Find where the given text appears and provide that cell's center as [X, Y] coordinate. 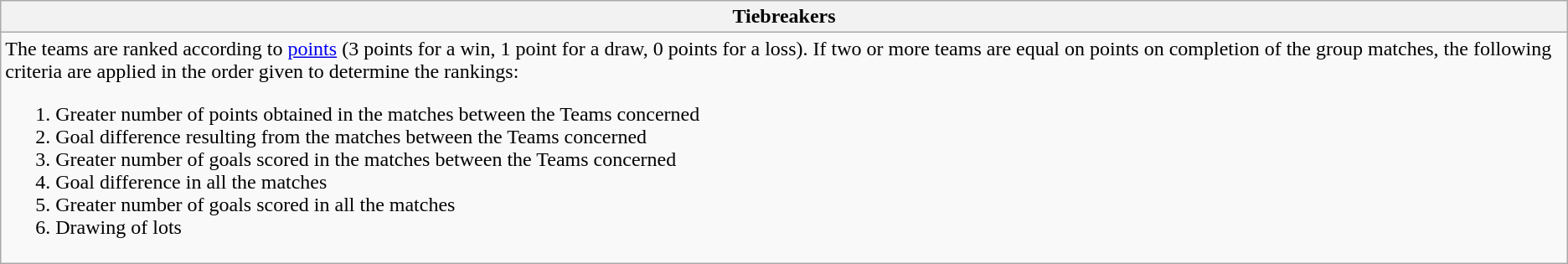
Tiebreakers [784, 17]
